Identify which cell holds the provided text, then report its (x, y) central coordinate. 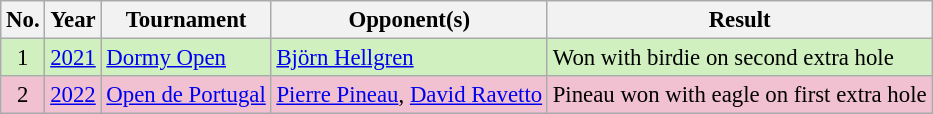
Open de Portugal (186, 95)
2022 (73, 95)
Opponent(s) (409, 20)
No. (23, 20)
Pineau won with eagle on first extra hole (739, 95)
Pierre Pineau, David Ravetto (409, 95)
Result (739, 20)
Year (73, 20)
2021 (73, 58)
2 (23, 95)
Dormy Open (186, 58)
Björn Hellgren (409, 58)
Won with birdie on second extra hole (739, 58)
1 (23, 58)
Tournament (186, 20)
